Return (x, y) of the center of cell containing provided text 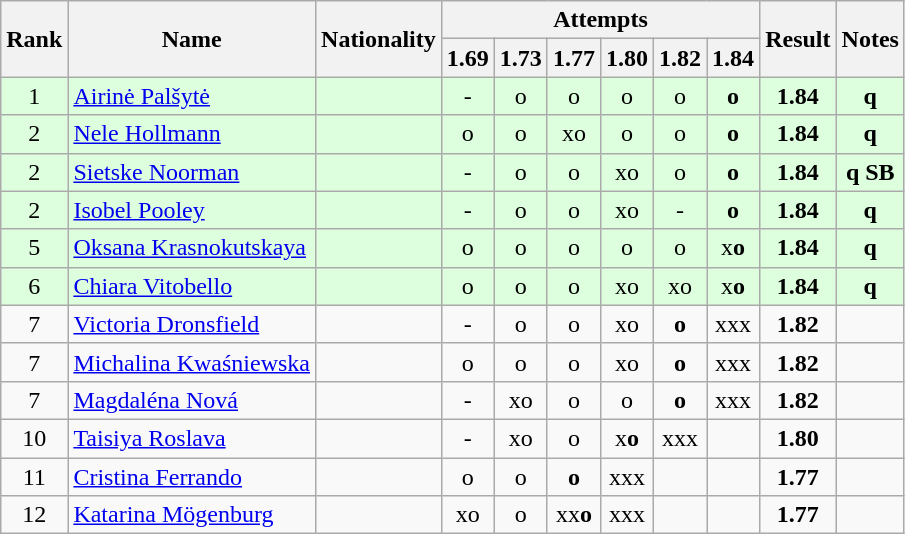
Rank (34, 39)
5 (34, 248)
1.69 (468, 58)
Nele Hollmann (192, 134)
Attempts (600, 20)
10 (34, 438)
Notes (870, 39)
Isobel Pooley (192, 210)
Katarina Mögenburg (192, 515)
1 (34, 96)
Cristina Ferrando (192, 477)
q SB (870, 172)
Victoria Dronsfield (192, 324)
Michalina Kwaśniewska (192, 362)
12 (34, 515)
xxo (574, 515)
Chiara Vitobello (192, 286)
Result (798, 39)
11 (34, 477)
Oksana Krasnokutskaya (192, 248)
1.73 (520, 58)
Taisiya Roslava (192, 438)
6 (34, 286)
Magdaléna Nová (192, 400)
Name (192, 39)
Airinė Palšytė (192, 96)
Sietske Noorman (192, 172)
Nationality (379, 39)
